From the cell containing the given text, extract its center point as [X, Y] coordinate. 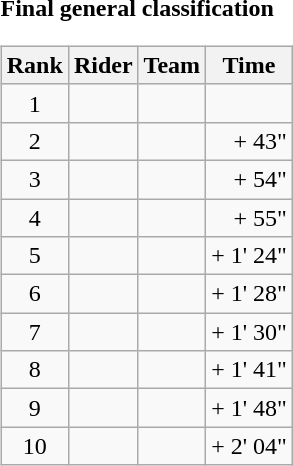
Rider [103, 65]
+ 54" [250, 179]
+ 1' 30" [250, 332]
Rank [34, 65]
Team [172, 65]
2 [34, 141]
7 [34, 332]
3 [34, 179]
+ 1' 41" [250, 370]
5 [34, 256]
+ 1' 24" [250, 256]
4 [34, 217]
+ 1' 48" [250, 408]
+ 55" [250, 217]
6 [34, 294]
+ 43" [250, 141]
1 [34, 103]
10 [34, 446]
+ 1' 28" [250, 294]
9 [34, 408]
+ 2' 04" [250, 446]
Time [250, 65]
8 [34, 370]
